Find where the given text appears and provide that cell's center as (X, Y) coordinate. 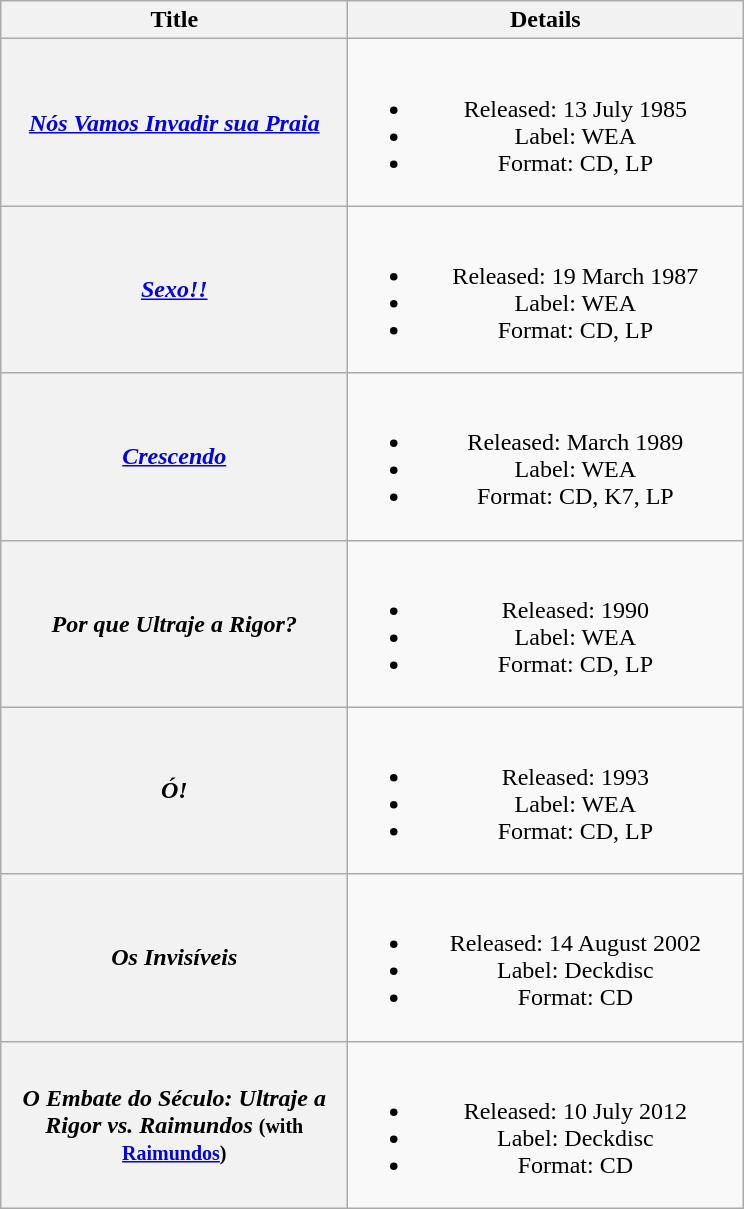
Released: 13 July 1985Label: WEAFormat: CD, LP (546, 122)
Ó! (174, 790)
Os Invisíveis (174, 958)
Title (174, 20)
Nós Vamos Invadir sua Praia (174, 122)
Released: 1990Label: WEAFormat: CD, LP (546, 624)
Crescendo (174, 456)
Details (546, 20)
Por que Ultraje a Rigor? (174, 624)
Sexo!! (174, 290)
Released: 1993Label: WEAFormat: CD, LP (546, 790)
O Embate do Século: Ultraje a Rigor vs. Raimundos (with Raimundos) (174, 1124)
Released: 14 August 2002Label: DeckdiscFormat: CD (546, 958)
Released: March 1989Label: WEAFormat: CD, K7, LP (546, 456)
Released: 10 July 2012Label: DeckdiscFormat: CD (546, 1124)
Released: 19 March 1987Label: WEAFormat: CD, LP (546, 290)
